Pinpoint the cell where the given text exists, returning its [X, Y] midpoint coordinate. 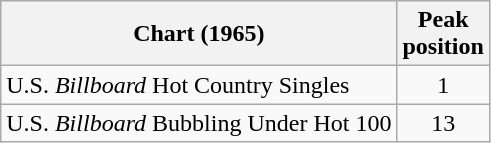
U.S. Billboard Hot Country Singles [199, 85]
U.S. Billboard Bubbling Under Hot 100 [199, 123]
Chart (1965) [199, 34]
13 [443, 123]
Peakposition [443, 34]
1 [443, 85]
